Provide the (X, Y) coordinate of the cell's center where the given text is located.  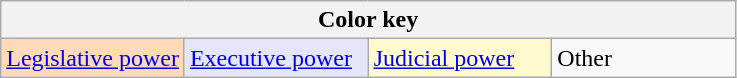
Judicial power (460, 58)
Legislative power (93, 58)
Executive power (276, 58)
Other (644, 58)
Color key (368, 20)
